Identify which cell holds the provided text, then report its (x, y) central coordinate. 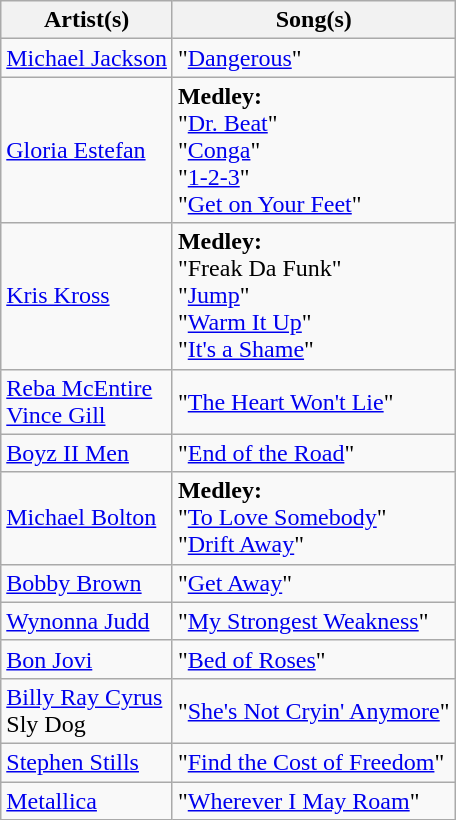
Kris Kross (87, 296)
"She's Not Cryin' Anymore" (314, 710)
Metallica (87, 801)
Artist(s) (87, 20)
Wynonna Judd (87, 621)
Reba McEntireVince Gill (87, 402)
"My Strongest Weakness" (314, 621)
Michael Jackson (87, 58)
Song(s) (314, 20)
Michael Bolton (87, 518)
Bobby Brown (87, 583)
Billy Ray CyrusSly Dog (87, 710)
Medley:"Dr. Beat""Conga""1-2-3""Get on Your Feet" (314, 150)
"Bed of Roses" (314, 659)
Stephen Stills (87, 762)
Boyz II Men (87, 453)
"The Heart Won't Lie" (314, 402)
"Dangerous" (314, 58)
"Find the Cost of Freedom" (314, 762)
Gloria Estefan (87, 150)
Medley:"Freak Da Funk""Jump""Warm It Up""It's a Shame" (314, 296)
"End of the Road" (314, 453)
Medley:"To Love Somebody""Drift Away" (314, 518)
"Get Away" (314, 583)
Bon Jovi (87, 659)
"Wherever I May Roam" (314, 801)
